Detect which cell encompasses the target text, then output its [X, Y] center coordinate. 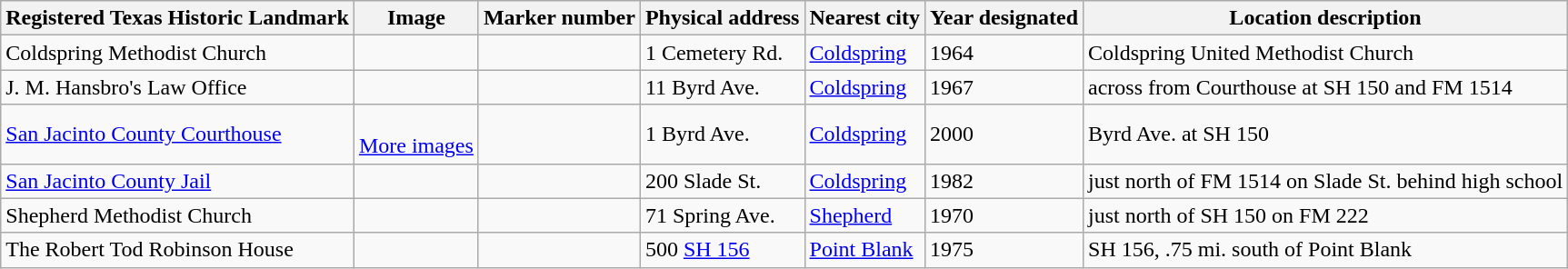
across from Courthouse at SH 150 and FM 1514 [1325, 87]
200 Slade St. [722, 181]
just north of SH 150 on FM 222 [1325, 215]
1 Byrd Ave. [722, 134]
1967 [1004, 87]
2000 [1004, 134]
Physical address [722, 18]
Nearest city [865, 18]
Image [416, 18]
More images [416, 134]
1970 [1004, 215]
just north of FM 1514 on Slade St. behind high school [1325, 181]
Shepherd Methodist Church [178, 215]
1975 [1004, 250]
Coldspring United Methodist Church [1325, 53]
The Robert Tod Robinson House [178, 250]
Shepherd [865, 215]
Point Blank [865, 250]
Coldspring Methodist Church [178, 53]
SH 156, .75 mi. south of Point Blank [1325, 250]
11 Byrd Ave. [722, 87]
Marker number [559, 18]
1 Cemetery Rd. [722, 53]
500 SH 156 [722, 250]
Byrd Ave. at SH 150 [1325, 134]
71 Spring Ave. [722, 215]
Year designated [1004, 18]
San Jacinto County Courthouse [178, 134]
Registered Texas Historic Landmark [178, 18]
1964 [1004, 53]
San Jacinto County Jail [178, 181]
J. M. Hansbro's Law Office [178, 87]
1982 [1004, 181]
Location description [1325, 18]
